Pinpoint the cell where the given text exists, returning its (X, Y) midpoint coordinate. 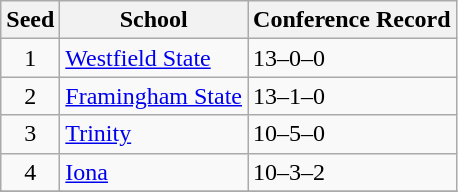
13–1–0 (352, 96)
Westfield State (154, 58)
1 (30, 58)
Trinity (154, 134)
10–5–0 (352, 134)
School (154, 20)
4 (30, 172)
Seed (30, 20)
Framingham State (154, 96)
10–3–2 (352, 172)
Conference Record (352, 20)
2 (30, 96)
13–0–0 (352, 58)
3 (30, 134)
Iona (154, 172)
